Identify which cell holds the provided text, then report its (X, Y) central coordinate. 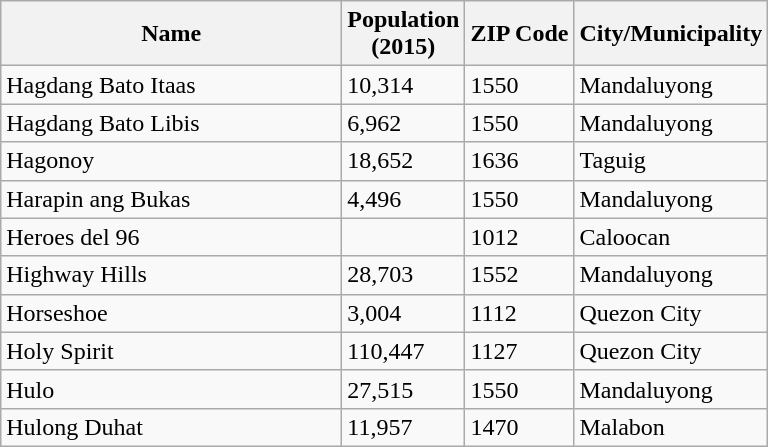
Hagonoy (172, 161)
ZIP Code (520, 34)
Hagdang Bato Libis (172, 123)
Caloocan (671, 237)
Harapin ang Bukas (172, 199)
1552 (520, 275)
Hulong Duhat (172, 427)
Heroes del 96 (172, 237)
18,652 (404, 161)
1636 (520, 161)
Highway Hills (172, 275)
City/Municipality (671, 34)
Holy Spirit (172, 351)
27,515 (404, 389)
Taguig (671, 161)
1012 (520, 237)
Horseshoe (172, 313)
Name (172, 34)
11,957 (404, 427)
3,004 (404, 313)
Hulo (172, 389)
1112 (520, 313)
4,496 (404, 199)
10,314 (404, 85)
110,447 (404, 351)
1127 (520, 351)
Hagdang Bato Itaas (172, 85)
28,703 (404, 275)
Malabon (671, 427)
1470 (520, 427)
6,962 (404, 123)
Population(2015) (404, 34)
